Capture the cell that displays the provided text and extract its [X, Y] central coordinate. 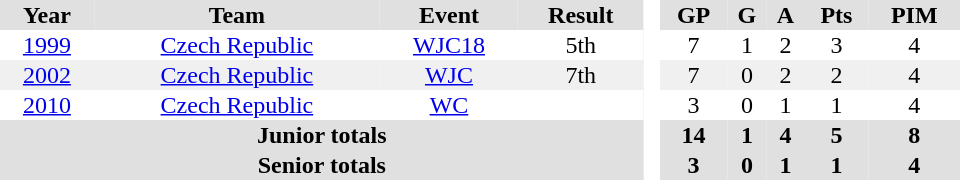
Year [47, 15]
Junior totals [322, 135]
1999 [47, 45]
2002 [47, 75]
Senior totals [322, 165]
Event [449, 15]
A [786, 15]
Team [237, 15]
WJC18 [449, 45]
Result [581, 15]
8 [914, 135]
GP [694, 15]
2010 [47, 105]
7th [581, 75]
Pts [836, 15]
WC [449, 105]
WJC [449, 75]
5th [581, 45]
PIM [914, 15]
5 [836, 135]
14 [694, 135]
G [747, 15]
